Output the (x, y) coordinate of the center of the cell containing the given text.  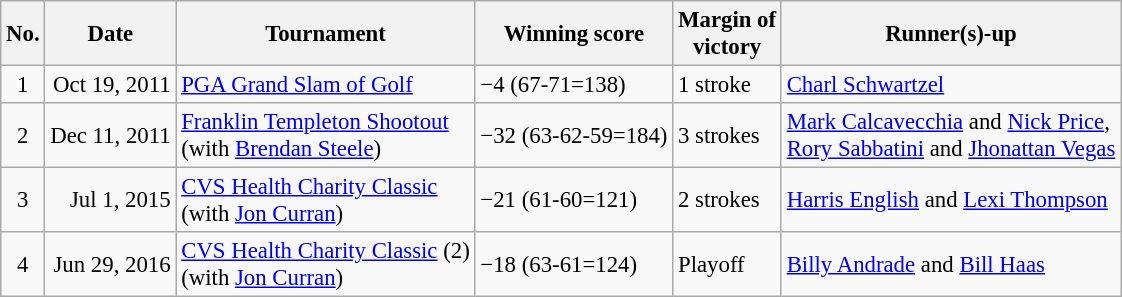
Oct 19, 2011 (110, 85)
No. (23, 34)
−18 (63-61=124) (574, 264)
3 strokes (728, 136)
Franklin Templeton Shootout(with Brendan Steele) (326, 136)
−4 (67-71=138) (574, 85)
Dec 11, 2011 (110, 136)
Charl Schwartzel (950, 85)
Jun 29, 2016 (110, 264)
CVS Health Charity Classic(with Jon Curran) (326, 200)
2 (23, 136)
2 strokes (728, 200)
−32 (63-62-59=184) (574, 136)
PGA Grand Slam of Golf (326, 85)
4 (23, 264)
Date (110, 34)
Runner(s)-up (950, 34)
CVS Health Charity Classic (2)(with Jon Curran) (326, 264)
3 (23, 200)
−21 (61-60=121) (574, 200)
1 stroke (728, 85)
Tournament (326, 34)
Jul 1, 2015 (110, 200)
Billy Andrade and Bill Haas (950, 264)
Winning score (574, 34)
Mark Calcavecchia and Nick Price, Rory Sabbatini and Jhonattan Vegas (950, 136)
Playoff (728, 264)
Harris English and Lexi Thompson (950, 200)
Margin ofvictory (728, 34)
1 (23, 85)
